Identify which cell holds the provided text, then report its [x, y] central coordinate. 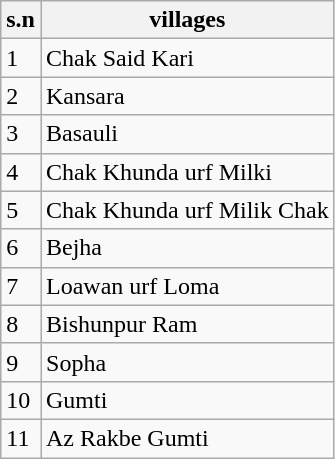
Chak Khunda urf Milki [187, 172]
Gumti [187, 400]
1 [21, 58]
Az Rakbe Gumti [187, 438]
4 [21, 172]
s.n [21, 20]
7 [21, 286]
9 [21, 362]
Sopha [187, 362]
Chak Said Kari [187, 58]
6 [21, 248]
Loawan urf Loma [187, 286]
Basauli [187, 134]
Bishunpur Ram [187, 324]
villages [187, 20]
2 [21, 96]
11 [21, 438]
Kansara [187, 96]
3 [21, 134]
8 [21, 324]
Bejha [187, 248]
10 [21, 400]
Chak Khunda urf Milik Chak [187, 210]
5 [21, 210]
